Provide the (X, Y) coordinate of the cell's center where the given text is located.  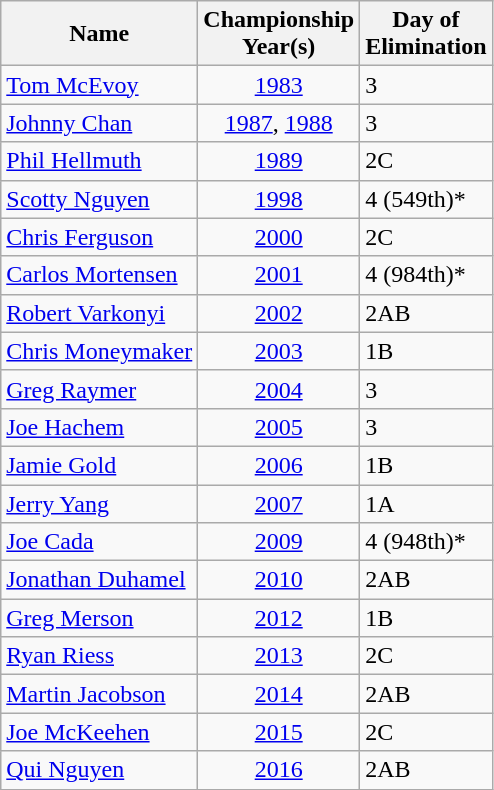
4 (948th)* (426, 542)
2001 (279, 275)
Chris Moneymaker (100, 351)
Joe Cada (100, 542)
2006 (279, 465)
2009 (279, 542)
2010 (279, 580)
2007 (279, 503)
2013 (279, 656)
Carlos Mortensen (100, 275)
2000 (279, 237)
2015 (279, 732)
Martin Jacobson (100, 694)
Chris Ferguson (100, 237)
ChampionshipYear(s) (279, 34)
Joe Hachem (100, 427)
1983 (279, 85)
1998 (279, 199)
4 (549th)* (426, 199)
4 (984th)* (426, 275)
Phil Hellmuth (100, 161)
Johnny Chan (100, 123)
2016 (279, 770)
Name (100, 34)
2003 (279, 351)
1A (426, 503)
Robert Varkonyi (100, 313)
2004 (279, 389)
Joe McKeehen (100, 732)
Day ofElimination (426, 34)
Scotty Nguyen (100, 199)
Ryan Riess (100, 656)
Jamie Gold (100, 465)
Jonathan Duhamel (100, 580)
Jerry Yang (100, 503)
Tom McEvoy (100, 85)
1989 (279, 161)
2002 (279, 313)
2012 (279, 618)
1987, 1988 (279, 123)
Greg Raymer (100, 389)
Qui Nguyen (100, 770)
2014 (279, 694)
Greg Merson (100, 618)
2005 (279, 427)
